Determine the (X, Y) coordinate at the center of the cell enclosing the given text.  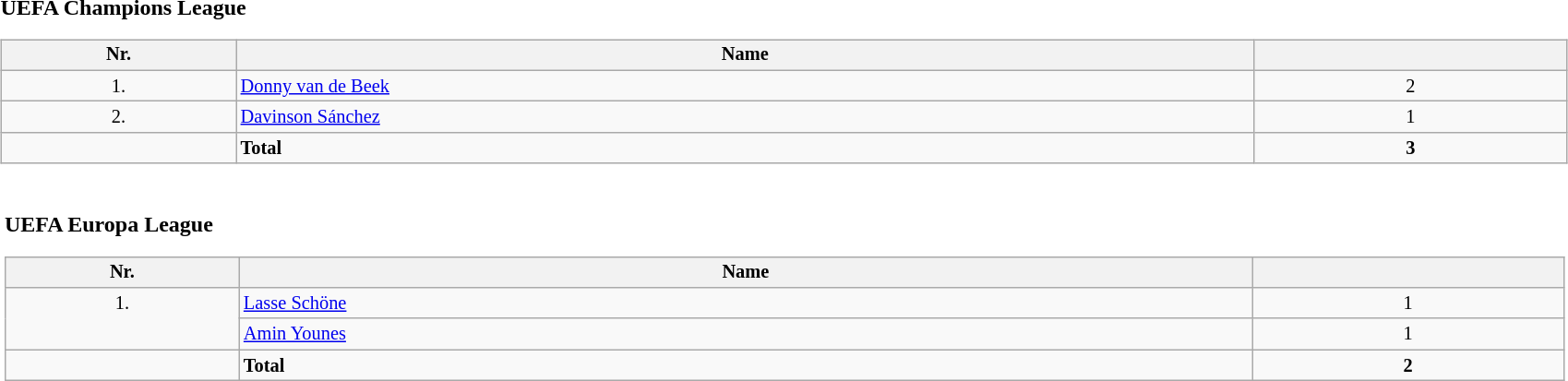
2. (118, 117)
3 (1410, 149)
Donny van de Beek (746, 86)
Lasse Schöne (746, 304)
Amin Younes (746, 334)
Davinson Sánchez (746, 117)
